Locate the cell with the specified text and output its [X, Y] center coordinate. 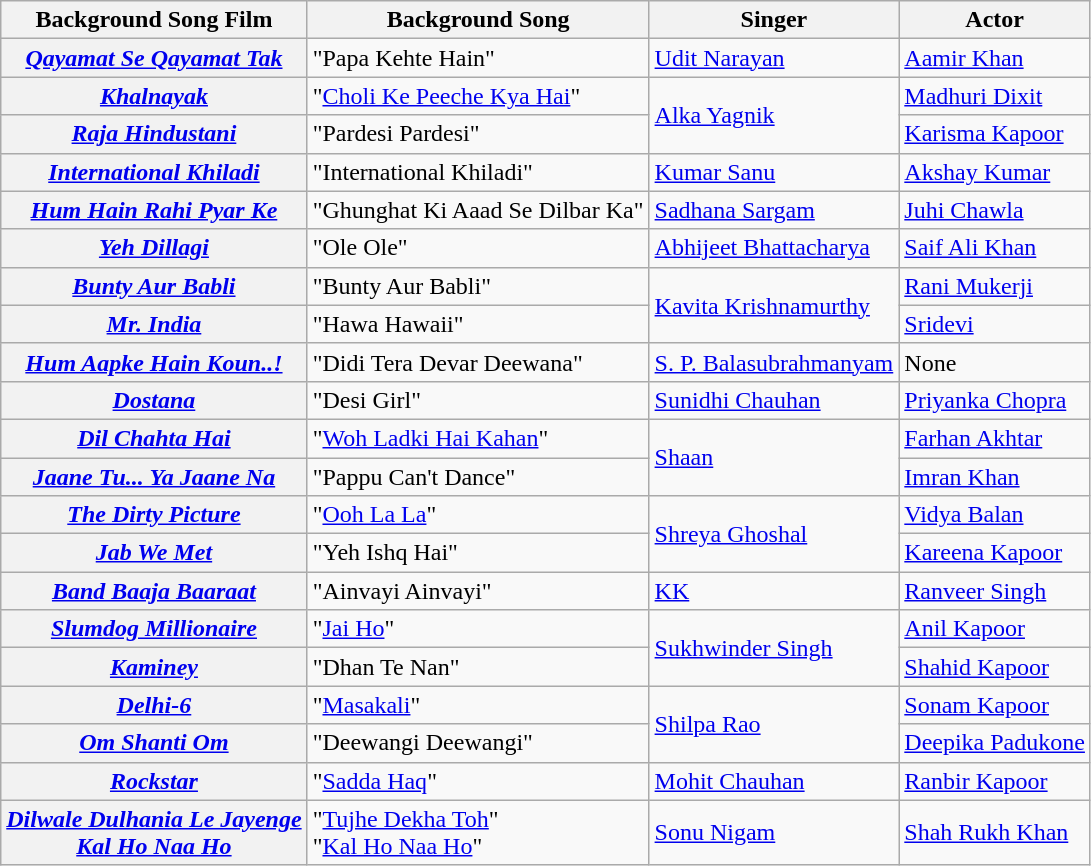
Alka Yagnik [774, 115]
Sadhana Sargam [774, 210]
Abhijeet Bhattacharya [774, 248]
Mohit Chauhan [774, 781]
Madhuri Dixit [995, 96]
Rani Mukerji [995, 286]
Jaane Tu... Ya Jaane Na [154, 477]
"Yeh Ishq Hai" [478, 553]
The Dirty Picture [154, 515]
Kareena Kapoor [995, 553]
Background Song [478, 20]
Qayamat Se Qayamat Tak [154, 58]
"Didi Tera Devar Deewana" [478, 362]
Singer [774, 20]
Hum Hain Rahi Pyar Ke [154, 210]
Band Baaja Baaraat [154, 591]
"Ghunghat Ki Aaad Se Dilbar Ka" [478, 210]
International Khiladi [154, 172]
Background Song Film [154, 20]
Kumar Sanu [774, 172]
Ranveer Singh [995, 591]
"Dhan Te Nan" [478, 667]
Jab We Met [154, 553]
Kavita Krishnamurthy [774, 305]
KK [774, 591]
Shreya Ghoshal [774, 534]
Akshay Kumar [995, 172]
"Ooh La La" [478, 515]
None [995, 362]
Shilpa Rao [774, 724]
"Masakali" [478, 705]
Rockstar [154, 781]
"Desi Girl" [478, 400]
Yeh Dillagi [154, 248]
Dostana [154, 400]
Karisma Kapoor [995, 134]
Saif Ali Khan [995, 248]
Sunidhi Chauhan [774, 400]
S. P. Balasubrahmanyam [774, 362]
"Pardesi Pardesi" [478, 134]
Shaan [774, 457]
"Papa Kehte Hain" [478, 58]
Vidya Balan [995, 515]
"Tujhe Dekha Toh""Kal Ho Naa Ho" [478, 832]
Mr. India [154, 324]
Farhan Akhtar [995, 438]
Juhi Chawla [995, 210]
Anil Kapoor [995, 629]
Aamir Khan [995, 58]
Udit Narayan [774, 58]
Slumdog Millionaire [154, 629]
"Hawa Hawaii" [478, 324]
"Sadda Haq" [478, 781]
Sonam Kapoor [995, 705]
Ranbir Kapoor [995, 781]
Actor [995, 20]
Imran Khan [995, 477]
Sridevi [995, 324]
"International Khiladi" [478, 172]
Shah Rukh Khan [995, 832]
Bunty Aur Babli [154, 286]
"Ole Ole" [478, 248]
Khalnayak [154, 96]
Dilwale Dulhania Le JayengeKal Ho Naa Ho [154, 832]
Priyanka Chopra [995, 400]
Sonu Nigam [774, 832]
"Bunty Aur Babli" [478, 286]
Shahid Kapoor [995, 667]
"Jai Ho" [478, 629]
"Choli Ke Peeche Kya Hai" [478, 96]
"Ainvayi Ainvayi" [478, 591]
Om Shanti Om [154, 743]
Delhi-6 [154, 705]
"Woh Ladki Hai Kahan" [478, 438]
Sukhwinder Singh [774, 648]
"Deewangi Deewangi" [478, 743]
"Pappu Can't Dance" [478, 477]
Deepika Padukone [995, 743]
Kaminey [154, 667]
Dil Chahta Hai [154, 438]
Raja Hindustani [154, 134]
Hum Aapke Hain Koun..! [154, 362]
